Output the (x, y) coordinate of the center of the cell containing the given text.  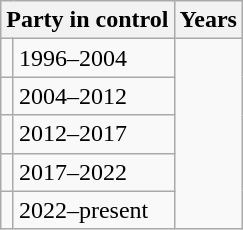
2004–2012 (94, 96)
2017–2022 (94, 172)
Party in control (88, 20)
2022–present (94, 210)
Years (208, 20)
1996–2004 (94, 58)
2012–2017 (94, 134)
